Determine the (X, Y) coordinate at the center of the cell enclosing the given text.  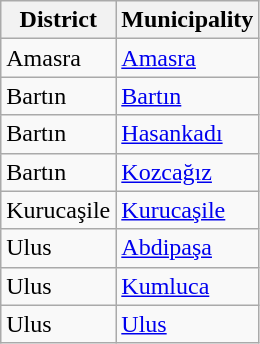
Kumluca (188, 286)
Kozcağız (188, 172)
Abdipaşa (188, 248)
District (58, 20)
Hasankadı (188, 134)
Municipality (188, 20)
